Capture the cell that displays the provided text and extract its [x, y] central coordinate. 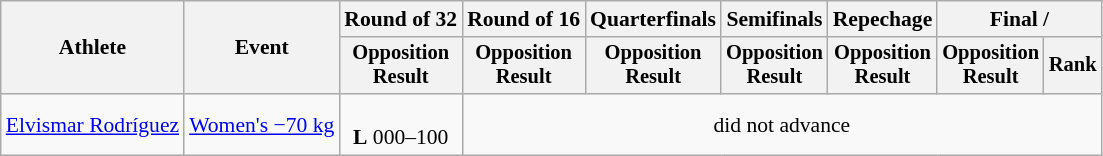
L 000–100 [400, 124]
Repechage [883, 19]
Round of 32 [400, 19]
Elvismar Rodríguez [92, 124]
Quarterfinals [653, 19]
Event [262, 48]
Athlete [92, 48]
did not advance [782, 124]
Semifinals [774, 19]
Round of 16 [524, 19]
Final / [1019, 19]
Rank [1073, 66]
Women's −70 kg [262, 124]
